Provide the (X, Y) coordinate of the cell's center where the given text is located.  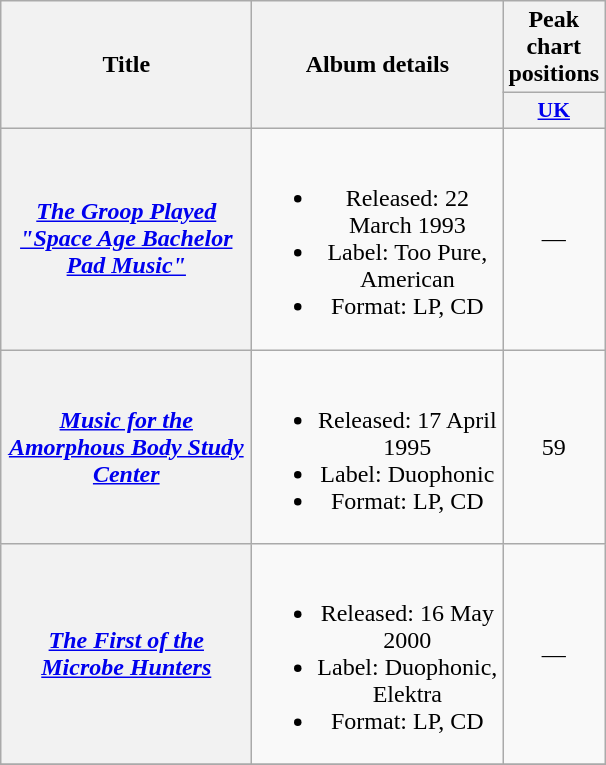
Title (126, 65)
59 (554, 447)
Released: 16 May 2000Label: Duophonic, ElektraFormat: LP, CD (378, 654)
Music for the Amorphous Body Study Center (126, 447)
UK (554, 111)
Released: 17 April 1995Label: DuophonicFormat: LP, CD (378, 447)
Album details (378, 65)
Released: 22 March 1993Label: Too Pure, AmericanFormat: LP, CD (378, 238)
Peakchartpositions (554, 47)
The First of the Microbe Hunters (126, 654)
The Groop Played "Space Age Bachelor Pad Music" (126, 238)
